Capture the cell that displays the provided text and extract its [x, y] central coordinate. 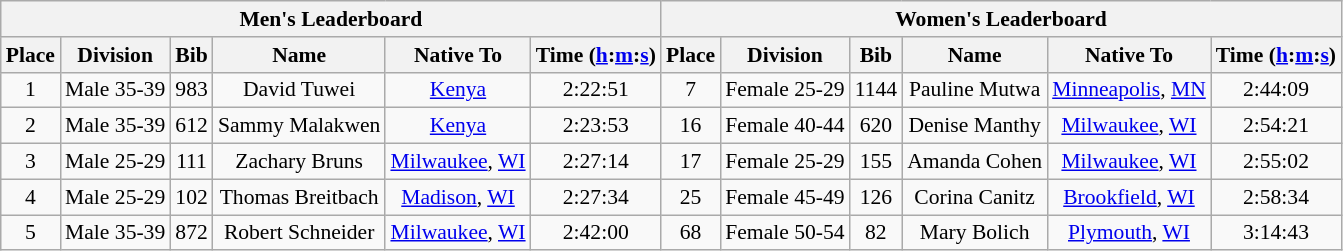
2:22:51 [596, 90]
2:55:02 [1276, 162]
David Tuwei [300, 90]
Women's Leaderboard [1001, 19]
620 [876, 126]
872 [192, 233]
155 [876, 162]
612 [192, 126]
111 [192, 162]
Plymouth, WI [1129, 233]
4 [30, 197]
Mary Bolich [974, 233]
Thomas Breitbach [300, 197]
983 [192, 90]
2:27:14 [596, 162]
Pauline Mutwa [974, 90]
68 [690, 233]
2:42:00 [596, 233]
Amanda Cohen [974, 162]
2:44:09 [1276, 90]
2:54:21 [1276, 126]
Female 50-54 [784, 233]
5 [30, 233]
Female 45-49 [784, 197]
1144 [876, 90]
3:14:43 [1276, 233]
2:27:34 [596, 197]
Corina Canitz [974, 197]
2:23:53 [596, 126]
Zachary Bruns [300, 162]
Denise Manthy [974, 126]
Minneapolis, MN [1129, 90]
25 [690, 197]
Brookfield, WI [1129, 197]
16 [690, 126]
102 [192, 197]
Robert Schneider [300, 233]
Female 40-44 [784, 126]
126 [876, 197]
82 [876, 233]
17 [690, 162]
2:58:34 [1276, 197]
1 [30, 90]
Sammy Malakwen [300, 126]
Men's Leaderboard [331, 19]
Madison, WI [458, 197]
7 [690, 90]
3 [30, 162]
2 [30, 126]
